Scan for the cell matching the given text and deliver its (x, y) coordinate at center. 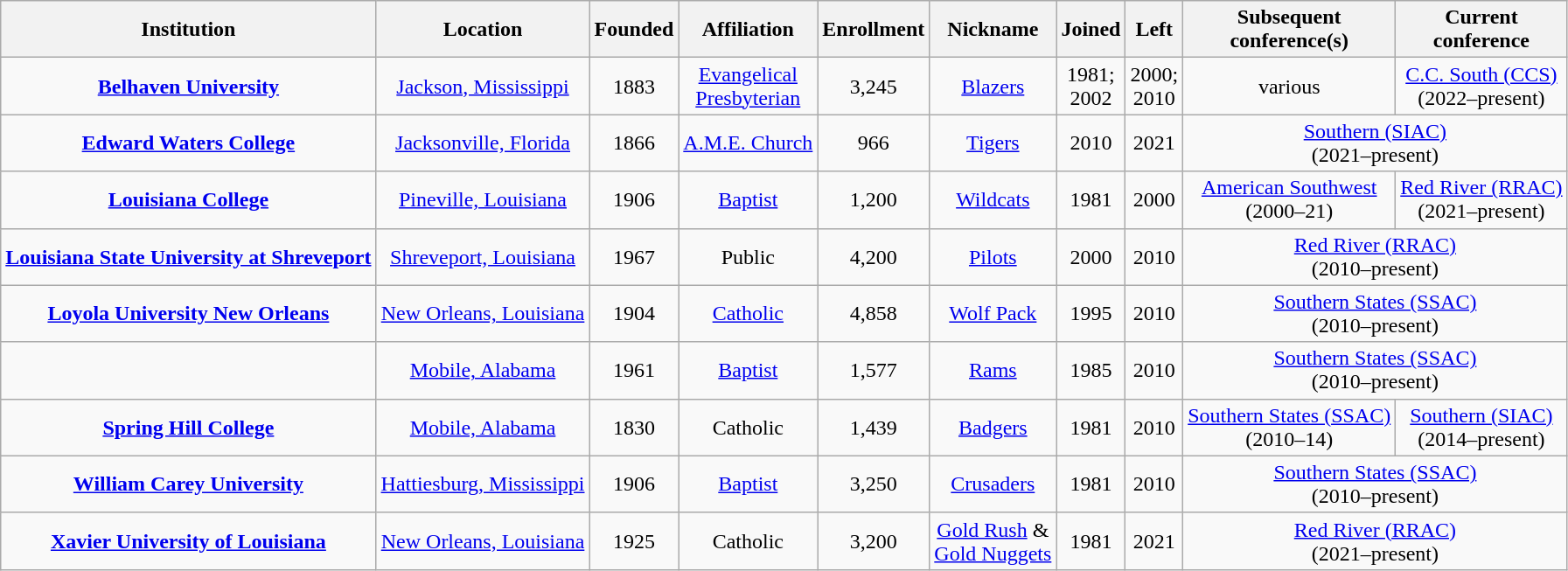
Belhaven University (189, 86)
Jacksonville, Florida (483, 143)
Public (749, 257)
3,250 (874, 484)
Wolf Pack (993, 313)
3,200 (874, 540)
Loyola University New Orleans (189, 313)
Southern (SIAC)(2014–present) (1481, 427)
1904 (634, 313)
Tigers (993, 143)
1995 (1091, 313)
Currentconference (1481, 30)
1830 (634, 427)
Rams (993, 371)
1961 (634, 371)
Nickname (993, 30)
1,200 (874, 199)
1883 (634, 86)
Pilots (993, 257)
4,858 (874, 313)
A.M.E. Church (749, 143)
Gold Rush &Gold Nuggets (993, 540)
William Carey University (189, 484)
Founded (634, 30)
Louisiana College (189, 199)
1866 (634, 143)
1,577 (874, 371)
2000;2010 (1154, 86)
Wildcats (993, 199)
966 (874, 143)
C.C. South (CCS)(2022–present) (1481, 86)
Affiliation (749, 30)
Blazers (993, 86)
EvangelicalPresbyterian (749, 86)
Pineville, Louisiana (483, 199)
American Southwest(2000–21) (1289, 199)
Subsequentconference(s) (1289, 30)
1925 (634, 540)
3,245 (874, 86)
Red River (RRAC)(2010–present) (1375, 257)
Location (483, 30)
Xavier University of Louisiana (189, 540)
Crusaders (993, 484)
Louisiana State University at Shreveport (189, 257)
Southern States (SSAC)(2010–14) (1289, 427)
Southern (SIAC)(2021–present) (1375, 143)
Jackson, Mississippi (483, 86)
Edward Waters College (189, 143)
1,439 (874, 427)
Left (1154, 30)
4,200 (874, 257)
Badgers (993, 427)
Shreveport, Louisiana (483, 257)
Institution (189, 30)
1985 (1091, 371)
Enrollment (874, 30)
Spring Hill College (189, 427)
1967 (634, 257)
Hattiesburg, Mississippi (483, 484)
1981;2002 (1091, 86)
various (1289, 86)
Joined (1091, 30)
